Capture the cell that displays the provided text and extract its (x, y) central coordinate. 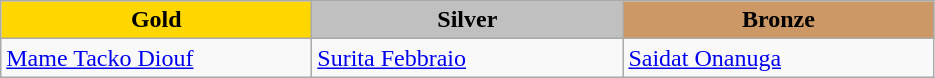
Mame Tacko Diouf (156, 58)
Bronze (778, 20)
Silver (468, 20)
Surita Febbraio (468, 58)
Gold (156, 20)
Saidat Onanuga (778, 58)
